Scan for the cell matching the given text and deliver its (X, Y) coordinate at center. 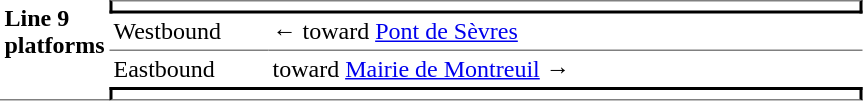
Westbound (188, 33)
← toward Pont de Sèvres (565, 33)
Eastbound (188, 69)
toward Mairie de Montreuil → (565, 69)
Line 9 platforms (54, 50)
